Provide the (x, y) coordinate of the cell's center where the given text is located.  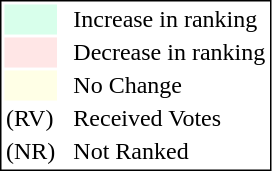
Increase in ranking (170, 19)
No Change (170, 85)
Received Votes (170, 119)
Decrease in ranking (170, 53)
(NR) (30, 151)
(RV) (30, 119)
Not Ranked (170, 151)
